Capture the cell that displays the provided text and extract its [x, y] central coordinate. 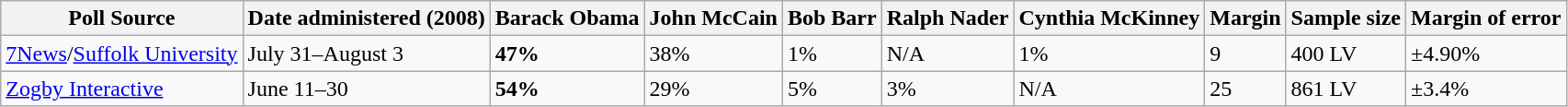
54% [567, 89]
Margin of error [1485, 18]
June 11–30 [366, 89]
Cynthia McKinney [1109, 18]
29% [713, 89]
±3.4% [1485, 89]
Zogby Interactive [121, 89]
Margin [1245, 18]
Date administered (2008) [366, 18]
±4.90% [1485, 53]
John McCain [713, 18]
Barack Obama [567, 18]
400 LV [1346, 53]
5% [832, 89]
47% [567, 53]
Bob Barr [832, 18]
25 [1245, 89]
July 31–August 3 [366, 53]
7News/Suffolk University [121, 53]
38% [713, 53]
Poll Source [121, 18]
Sample size [1346, 18]
9 [1245, 53]
Ralph Nader [948, 18]
3% [948, 89]
861 LV [1346, 89]
